Output the (X, Y) coordinate of the center of the cell containing the given text.  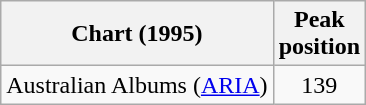
Chart (1995) (137, 34)
139 (319, 85)
Peakposition (319, 34)
Australian Albums (ARIA) (137, 85)
